Detect which cell encompasses the target text, then output its (X, Y) center coordinate. 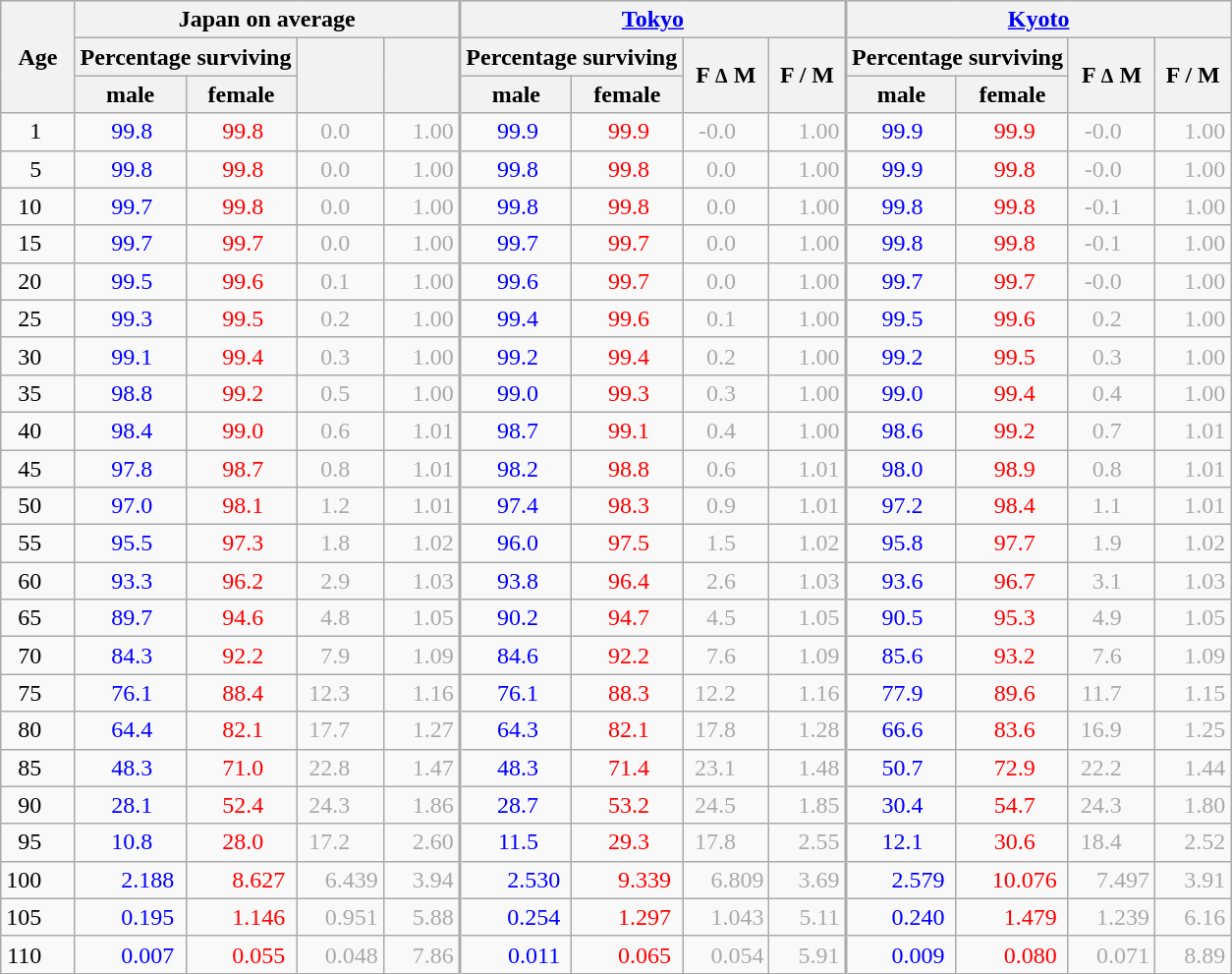
10 (37, 206)
1.28 (808, 730)
77.9 (901, 693)
89.6 (1012, 693)
98.1 (242, 506)
35 (37, 393)
5 (37, 169)
90 (37, 805)
96.0 (516, 544)
9.339 (627, 880)
88.3 (627, 693)
0.054 (726, 954)
1.9 (1111, 544)
66.6 (901, 730)
2.6 (726, 581)
98.0 (901, 469)
53.2 (627, 805)
1.27 (421, 730)
8.627 (242, 880)
54.7 (1012, 805)
71.4 (627, 768)
1.2 (340, 506)
97.8 (130, 469)
2.60 (421, 842)
93.2 (1012, 656)
98.3 (627, 506)
70 (37, 656)
85 (37, 768)
0.254 (516, 917)
2.55 (808, 842)
97.7 (1012, 544)
50 (37, 506)
2.52 (1193, 842)
110 (37, 954)
1.47 (421, 768)
65 (37, 618)
17.2 (340, 842)
75 (37, 693)
Age (37, 57)
1.5 (726, 544)
2.9 (340, 581)
97.2 (901, 506)
25 (37, 318)
11.5 (516, 842)
93.6 (901, 581)
28.0 (242, 842)
30.4 (901, 805)
1.80 (1193, 805)
5.88 (421, 917)
1.479 (1012, 917)
6.809 (726, 880)
100 (37, 880)
89.7 (130, 618)
83.6 (1012, 730)
0.048 (340, 954)
16.9 (1111, 730)
80 (37, 730)
1.043 (726, 917)
93.8 (516, 581)
0.5 (340, 393)
29.3 (627, 842)
93.3 (130, 581)
97.0 (130, 506)
1.48 (808, 768)
1 (37, 132)
90.2 (516, 618)
22.8 (340, 768)
97.3 (242, 544)
98.2 (516, 469)
90.5 (901, 618)
7.497 (1111, 880)
Japan on average (267, 20)
0.9 (726, 506)
95.8 (901, 544)
0.7 (1111, 430)
0.195 (130, 917)
18.4 (1111, 842)
0.065 (627, 954)
97.4 (516, 506)
0.240 (901, 917)
1.239 (1111, 917)
5.11 (808, 917)
8.89 (1193, 954)
4.8 (340, 618)
3.1 (1111, 581)
96.4 (627, 581)
24.5 (726, 805)
17.7 (340, 730)
95 (37, 842)
96.7 (1012, 581)
1.86 (421, 805)
Tokyo (652, 20)
Kyoto (1038, 20)
72.9 (1012, 768)
94.6 (242, 618)
23.1 (726, 768)
50.7 (901, 768)
1.15 (1193, 693)
28.7 (516, 805)
3.69 (808, 880)
97.5 (627, 544)
5.91 (808, 954)
1.1 (1111, 506)
1.297 (627, 917)
0.080 (1012, 954)
4.5 (726, 618)
12.3 (340, 693)
1.8 (340, 544)
1.146 (242, 917)
95.5 (130, 544)
1.85 (808, 805)
3.91 (1193, 880)
30 (37, 356)
30.6 (1012, 842)
10.8 (130, 842)
96.2 (242, 581)
64.4 (130, 730)
22.2 (1111, 768)
0.011 (516, 954)
55 (37, 544)
11.7 (1111, 693)
10.076 (1012, 880)
12.2 (726, 693)
85.6 (901, 656)
94.7 (627, 618)
4.9 (1111, 618)
12.1 (901, 842)
20 (37, 281)
88.4 (242, 693)
84.3 (130, 656)
105 (37, 917)
64.3 (516, 730)
1.44 (1193, 768)
40 (37, 430)
0.009 (901, 954)
0.007 (130, 954)
2.579 (901, 880)
7.86 (421, 954)
98.6 (901, 430)
2.530 (516, 880)
0.071 (1111, 954)
0.055 (242, 954)
60 (37, 581)
98.9 (1012, 469)
15 (37, 244)
71.0 (242, 768)
0.951 (340, 917)
1.25 (1193, 730)
52.4 (242, 805)
28.1 (130, 805)
45 (37, 469)
7.9 (340, 656)
95.3 (1012, 618)
6.16 (1193, 917)
3.94 (421, 880)
2.188 (130, 880)
6.439 (340, 880)
84.6 (516, 656)
